For the text-containing cell, return its midpoint in [x, y] coordinate format. 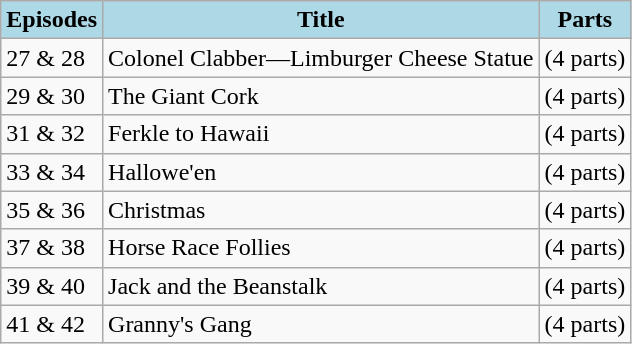
Christmas [322, 210]
Episodes [52, 20]
Colonel Clabber—Limburger Cheese Statue [322, 58]
29 & 30 [52, 96]
27 & 28 [52, 58]
Horse Race Follies [322, 248]
Ferkle to Hawaii [322, 134]
Title [322, 20]
39 & 40 [52, 286]
31 & 32 [52, 134]
Hallowe'en [322, 172]
Parts [585, 20]
33 & 34 [52, 172]
Jack and the Beanstalk [322, 286]
41 & 42 [52, 324]
35 & 36 [52, 210]
The Giant Cork [322, 96]
37 & 38 [52, 248]
Granny's Gang [322, 324]
